Provide the [x, y] coordinate of the cell's center where the given text is located.  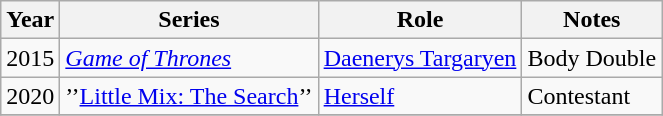
Daenerys Targaryen [420, 58]
’’Little Mix: The Search’’ [189, 96]
Role [420, 20]
Year [30, 20]
Contestant [592, 96]
2015 [30, 58]
2020 [30, 96]
Notes [592, 20]
Herself [420, 96]
Game of Thrones [189, 58]
Series [189, 20]
Body Double [592, 58]
